Output the (x, y) coordinate of the center of the cell containing the given text.  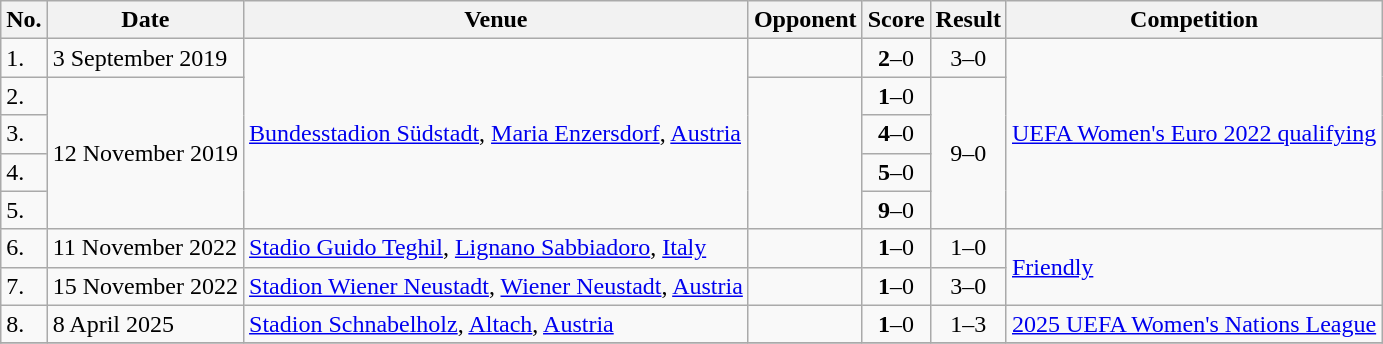
Stadion Wiener Neustadt, Wiener Neustadt, Austria (496, 286)
2025 UEFA Women's Nations League (1194, 324)
Score (896, 20)
Opponent (805, 20)
5–0 (896, 172)
3 September 2019 (145, 58)
Friendly (1194, 267)
Competition (1194, 20)
2–0 (896, 58)
2. (24, 96)
4. (24, 172)
4–0 (896, 134)
Venue (496, 20)
5. (24, 210)
1. (24, 58)
Date (145, 20)
Result (968, 20)
UEFA Women's Euro 2022 qualifying (1194, 134)
Stadio Guido Teghil, Lignano Sabbiadoro, Italy (496, 248)
No. (24, 20)
Stadion Schnabelholz, Altach, Austria (496, 324)
Bundesstadion Südstadt, Maria Enzersdorf, Austria (496, 134)
6. (24, 248)
15 November 2022 (145, 286)
8. (24, 324)
11 November 2022 (145, 248)
7. (24, 286)
3. (24, 134)
8 April 2025 (145, 324)
12 November 2019 (145, 153)
1–3 (968, 324)
